Search for the cell housing the specified text and yield its (x, y) center coordinate. 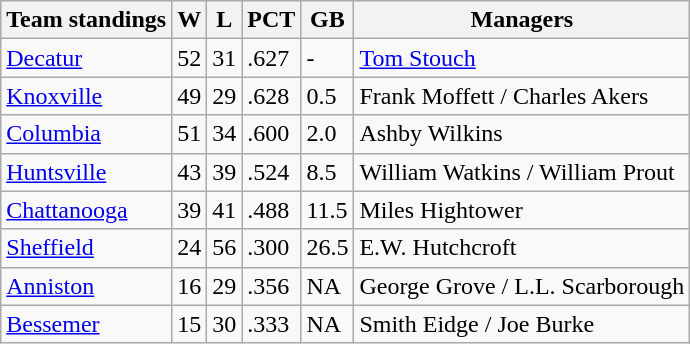
41 (224, 210)
51 (190, 134)
W (190, 20)
.488 (272, 210)
.333 (272, 324)
PCT (272, 20)
15 (190, 324)
16 (190, 286)
William Watkins / William Prout (522, 172)
L (224, 20)
Huntsville (86, 172)
8.5 (328, 172)
Chattanooga (86, 210)
56 (224, 248)
E.W. Hutchcroft (522, 248)
.627 (272, 58)
.628 (272, 96)
43 (190, 172)
31 (224, 58)
Tom Stouch (522, 58)
George Grove / L.L. Scarborough (522, 286)
.356 (272, 286)
Anniston (86, 286)
11.5 (328, 210)
Knoxville (86, 96)
0.5 (328, 96)
Decatur (86, 58)
Columbia (86, 134)
Team standings (86, 20)
Managers (522, 20)
Bessemer (86, 324)
.600 (272, 134)
30 (224, 324)
GB (328, 20)
Sheffield (86, 248)
Frank Moffett / Charles Akers (522, 96)
Ashby Wilkins (522, 134)
.524 (272, 172)
24 (190, 248)
34 (224, 134)
Smith Eidge / Joe Burke (522, 324)
2.0 (328, 134)
52 (190, 58)
- (328, 58)
Miles Hightower (522, 210)
49 (190, 96)
26.5 (328, 248)
.300 (272, 248)
